Search for the cell housing the specified text and yield its [X, Y] center coordinate. 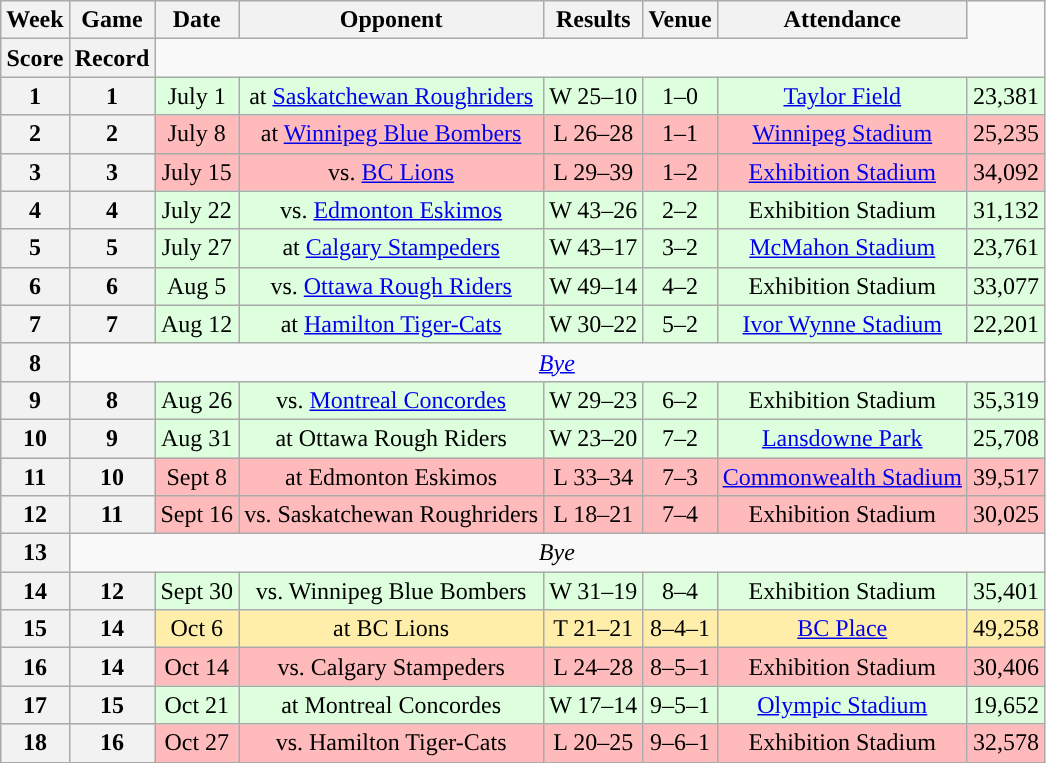
22,201 [1006, 324]
vs. BC Lions [392, 172]
Sept 8 [197, 477]
35,319 [1006, 400]
W 31–19 [594, 591]
19,652 [1006, 705]
Oct 21 [197, 705]
at Hamilton Tiger-Cats [392, 324]
Opponent [392, 20]
at Saskatchewan Roughriders [392, 96]
18 [35, 743]
July 27 [197, 248]
L 26–28 [594, 134]
25,708 [1006, 438]
BC Place [842, 629]
33,077 [1006, 286]
9–5–1 [680, 705]
W 43–17 [594, 248]
Aug 31 [197, 438]
at BC Lions [392, 629]
at Ottawa Rough Riders [392, 438]
30,406 [1006, 667]
vs. Hamilton Tiger-Cats [392, 743]
L 20–25 [594, 743]
Game [112, 20]
July 1 [197, 96]
W 43–26 [594, 210]
Oct 14 [197, 667]
vs. Edmonton Eskimos [392, 210]
5–2 [680, 324]
July 15 [197, 172]
at Calgary Stampeders [392, 248]
W 49–14 [594, 286]
23,381 [1006, 96]
Aug 26 [197, 400]
2–2 [680, 210]
Ivor Wynne Stadium [842, 324]
L 29–39 [594, 172]
39,517 [1006, 477]
L 18–21 [594, 515]
at Edmonton Eskimos [392, 477]
1–2 [680, 172]
23,761 [1006, 248]
vs. Ottawa Rough Riders [392, 286]
Aug 12 [197, 324]
vs. Montreal Concordes [392, 400]
Venue [680, 20]
Oct 6 [197, 629]
Results [594, 20]
8–4 [680, 591]
Week [35, 20]
Taylor Field [842, 96]
35,401 [1006, 591]
13 [35, 553]
8–5–1 [680, 667]
7–4 [680, 515]
at Montreal Concordes [392, 705]
W 30–22 [594, 324]
Date [197, 20]
Oct 27 [197, 743]
4–2 [680, 286]
W 23–20 [594, 438]
at Winnipeg Blue Bombers [392, 134]
6–2 [680, 400]
W 29–23 [594, 400]
34,092 [1006, 172]
3–2 [680, 248]
1–1 [680, 134]
1–0 [680, 96]
July 8 [197, 134]
Olympic Stadium [842, 705]
vs. Winnipeg Blue Bombers [392, 591]
W 25–10 [594, 96]
Sept 16 [197, 515]
7–3 [680, 477]
Lansdowne Park [842, 438]
Winnipeg Stadium [842, 134]
Record [112, 58]
17 [35, 705]
8–4–1 [680, 629]
vs. Calgary Stampeders [392, 667]
31,132 [1006, 210]
7–2 [680, 438]
Commonwealth Stadium [842, 477]
Sept 30 [197, 591]
25,235 [1006, 134]
32,578 [1006, 743]
W 17–14 [594, 705]
vs. Saskatchewan Roughriders [392, 515]
49,258 [1006, 629]
L 33–34 [594, 477]
July 22 [197, 210]
L 24–28 [594, 667]
Attendance [842, 20]
Aug 5 [197, 286]
30,025 [1006, 515]
T 21–21 [594, 629]
9–6–1 [680, 743]
McMahon Stadium [842, 248]
Score [35, 58]
